Search for the cell housing the specified text and yield its (X, Y) center coordinate. 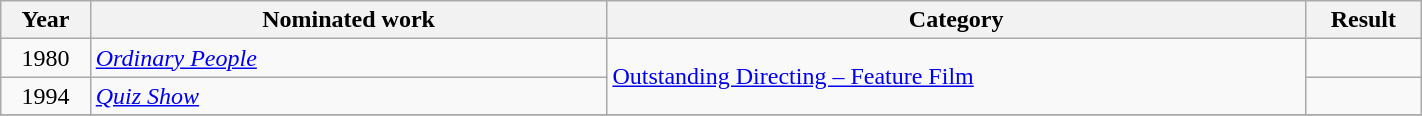
Ordinary People (348, 58)
Outstanding Directing – Feature Film (956, 77)
Result (1363, 20)
Nominated work (348, 20)
1980 (46, 58)
Quiz Show (348, 96)
1994 (46, 96)
Year (46, 20)
Category (956, 20)
